Detect which cell encompasses the target text, then output its (x, y) center coordinate. 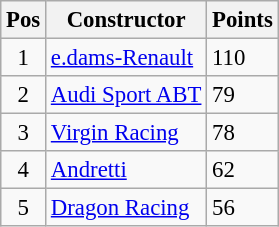
e.dams-Renault (126, 58)
Points (242, 20)
79 (242, 95)
2 (24, 95)
Constructor (126, 20)
1 (24, 58)
Dragon Racing (126, 208)
Pos (24, 20)
110 (242, 58)
56 (242, 208)
78 (242, 133)
Virgin Racing (126, 133)
Audi Sport ABT (126, 95)
3 (24, 133)
4 (24, 170)
5 (24, 208)
Andretti (126, 170)
62 (242, 170)
